Locate the cell with the specified text and output its (x, y) center coordinate. 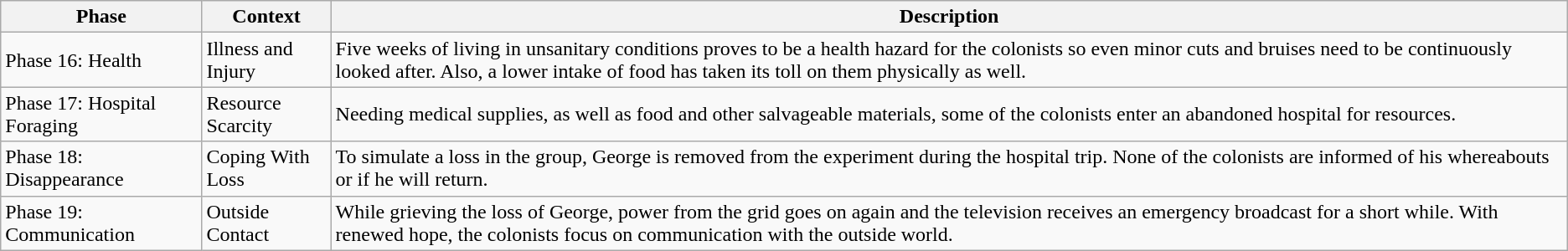
Coping With Loss (266, 169)
Needing medical supplies, as well as food and other salvageable materials, some of the colonists enter an abandoned hospital for resources. (949, 114)
Phase (101, 17)
Description (949, 17)
Phase 16: Health (101, 60)
Resource Scarcity (266, 114)
Phase 19: Communication (101, 223)
Illness and Injury (266, 60)
Context (266, 17)
Outside Contact (266, 223)
Phase 18: Disappearance (101, 169)
Phase 17: Hospital Foraging (101, 114)
